Scan for the cell matching the given text and deliver its (X, Y) coordinate at center. 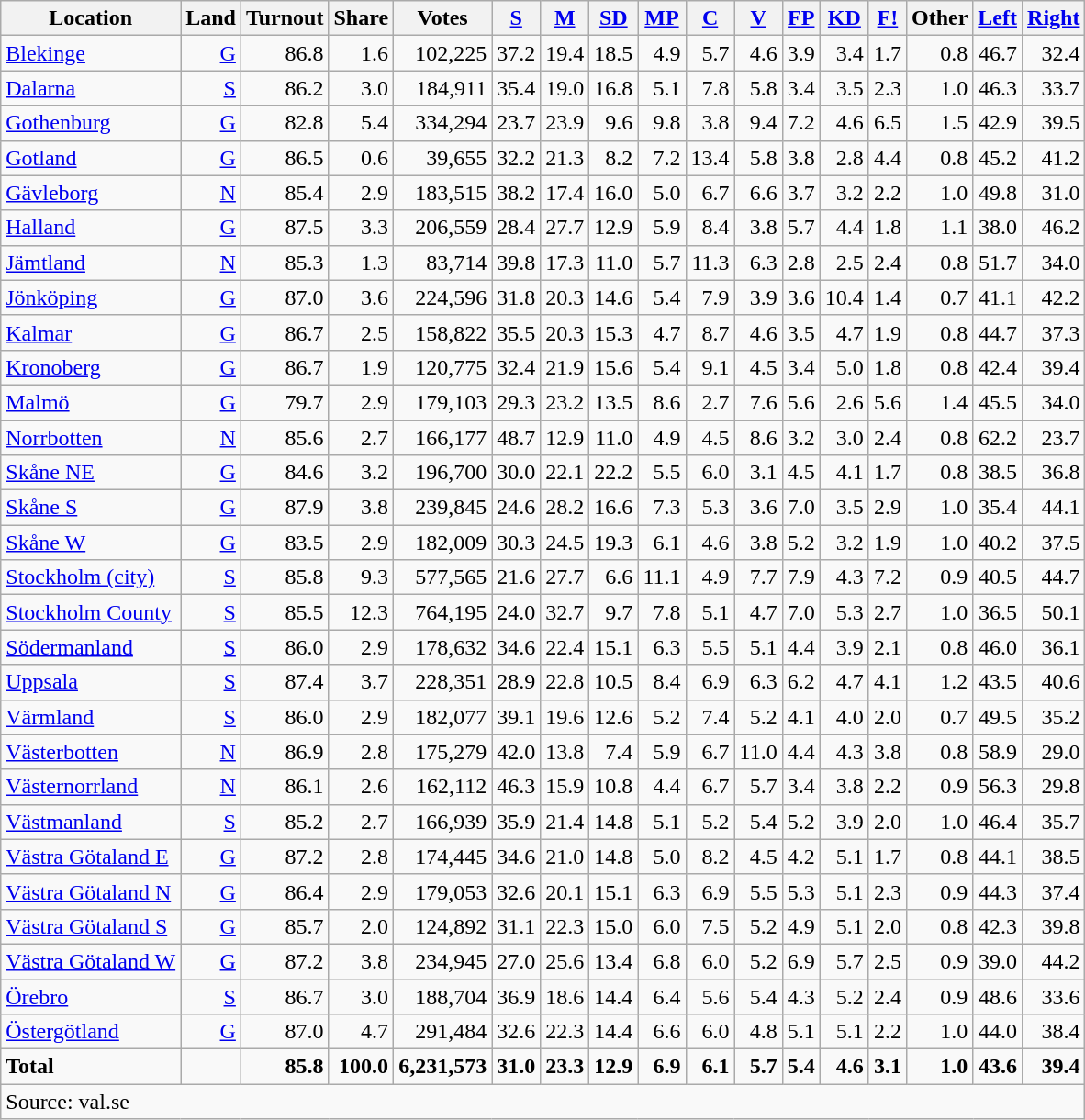
18.6 (565, 996)
35.7 (1054, 822)
46.7 (998, 53)
6,231,573 (442, 1067)
6.2 (800, 682)
84.6 (285, 473)
19.4 (565, 53)
182,077 (442, 717)
V (758, 18)
31.1 (516, 926)
39.1 (516, 717)
3.3 (362, 228)
39.0 (998, 961)
21.6 (516, 577)
4.8 (758, 1032)
14.6 (613, 297)
Norrbotten (91, 438)
58.9 (998, 752)
7.3 (662, 508)
37.4 (1054, 891)
Other (939, 18)
37.2 (516, 53)
17.3 (565, 263)
11.1 (662, 577)
10.4 (845, 297)
42.4 (998, 367)
30.0 (516, 473)
36.5 (998, 612)
38.0 (998, 228)
Västerbotten (91, 752)
13.5 (613, 402)
20.1 (565, 891)
Dalarna (91, 88)
1.3 (362, 263)
32.7 (565, 612)
9.3 (362, 577)
25.6 (565, 961)
Västra Götaland E (91, 857)
86.2 (285, 88)
182,009 (442, 543)
C (710, 18)
102,225 (442, 53)
6.8 (662, 961)
39.5 (1054, 123)
7.6 (758, 402)
SD (613, 18)
22.8 (565, 682)
1.1 (939, 228)
162,112 (442, 787)
Jönköping (91, 297)
44.2 (1054, 961)
41.1 (998, 297)
15.9 (565, 787)
62.2 (998, 438)
19.3 (613, 543)
183,515 (442, 193)
Gotland (91, 158)
M (565, 18)
15.0 (613, 926)
38.4 (1054, 1032)
Land (211, 18)
29.0 (1054, 752)
Stockholm County (91, 612)
179,053 (442, 891)
42.3 (998, 926)
36.1 (1054, 647)
41.2 (1054, 158)
87.4 (285, 682)
35.9 (516, 822)
Skåne W (91, 543)
100.0 (362, 1067)
4.2 (800, 857)
7.5 (710, 926)
Skåne NE (91, 473)
83,714 (442, 263)
42.2 (1054, 297)
15.6 (613, 367)
9.4 (758, 123)
32.2 (516, 158)
87.5 (285, 228)
6.5 (887, 123)
1.5 (939, 123)
85.4 (285, 193)
MP (662, 18)
Värmland (91, 717)
8.7 (710, 332)
31.8 (516, 297)
40.2 (998, 543)
19.0 (565, 88)
42.0 (516, 752)
36.8 (1054, 473)
36.9 (516, 996)
12.3 (362, 612)
Västra Götaland S (91, 926)
19.6 (565, 717)
228,351 (442, 682)
Votes (442, 18)
0.6 (362, 158)
85.7 (285, 926)
85.3 (285, 263)
21.3 (565, 158)
35.2 (1054, 717)
16.0 (613, 193)
Västernorrland (91, 787)
Stockholm (city) (91, 577)
10.8 (613, 787)
577,565 (442, 577)
56.3 (998, 787)
40.6 (1054, 682)
49.5 (998, 717)
124,892 (442, 926)
86.1 (285, 787)
Södermanland (91, 647)
Västmanland (91, 822)
1.2 (939, 682)
79.7 (285, 402)
Location (91, 18)
22.2 (613, 473)
21.0 (565, 857)
12.6 (613, 717)
Gothenburg (91, 123)
Jämtland (91, 263)
179,103 (442, 402)
39,655 (442, 158)
82.8 (285, 123)
158,822 (442, 332)
23.3 (565, 1067)
175,279 (442, 752)
86.9 (285, 752)
33.6 (1054, 996)
334,294 (442, 123)
2.1 (887, 647)
23.9 (565, 123)
11.3 (710, 263)
24.6 (516, 508)
48.7 (516, 438)
120,775 (442, 367)
196,700 (442, 473)
28.2 (565, 508)
FP (800, 18)
29.3 (516, 402)
42.9 (998, 123)
Right (1054, 18)
49.8 (998, 193)
24.0 (516, 612)
239,845 (442, 508)
188,704 (442, 996)
Örebro (91, 996)
17.4 (565, 193)
21.4 (565, 822)
44.3 (998, 891)
178,632 (442, 647)
Västra Götaland W (91, 961)
38.2 (516, 193)
50.1 (1054, 612)
Kalmar (91, 332)
Östergötland (91, 1032)
9.1 (710, 367)
4.0 (845, 717)
35.5 (516, 332)
51.7 (998, 263)
86.5 (285, 158)
16.8 (613, 88)
Share (362, 18)
22.1 (565, 473)
Blekinge (91, 53)
174,445 (442, 857)
85.6 (285, 438)
Kronoberg (91, 367)
85.2 (285, 822)
28.9 (516, 682)
86.8 (285, 53)
Skåne S (91, 508)
7.7 (758, 577)
27.0 (516, 961)
44.0 (998, 1032)
83.5 (285, 543)
Malmö (91, 402)
10.5 (613, 682)
206,559 (442, 228)
Turnout (285, 18)
45.5 (998, 402)
15.3 (613, 332)
1.6 (362, 53)
Total (91, 1067)
9.6 (613, 123)
9.7 (613, 612)
85.5 (285, 612)
Source: val.se (543, 1102)
764,195 (442, 612)
46.4 (998, 822)
Uppsala (91, 682)
29.8 (1054, 787)
Gävleborg (91, 193)
21.9 (565, 367)
234,945 (442, 961)
23.2 (565, 402)
43.6 (998, 1067)
37.3 (1054, 332)
9.8 (662, 123)
40.5 (998, 577)
24.5 (565, 543)
166,177 (442, 438)
166,939 (442, 822)
Halland (91, 228)
224,596 (442, 297)
Left (998, 18)
184,911 (442, 88)
22.4 (565, 647)
33.7 (1054, 88)
13.8 (565, 752)
45.2 (998, 158)
37.5 (1054, 543)
86.4 (285, 891)
28.4 (516, 228)
18.5 (613, 53)
30.3 (516, 543)
F! (887, 18)
43.5 (998, 682)
291,484 (442, 1032)
87.9 (285, 508)
46.2 (1054, 228)
Västra Götaland N (91, 891)
16.6 (613, 508)
6.4 (662, 996)
48.6 (998, 996)
46.0 (998, 647)
KD (845, 18)
